Determine the (X, Y) coordinate at the center of the cell enclosing the given text.  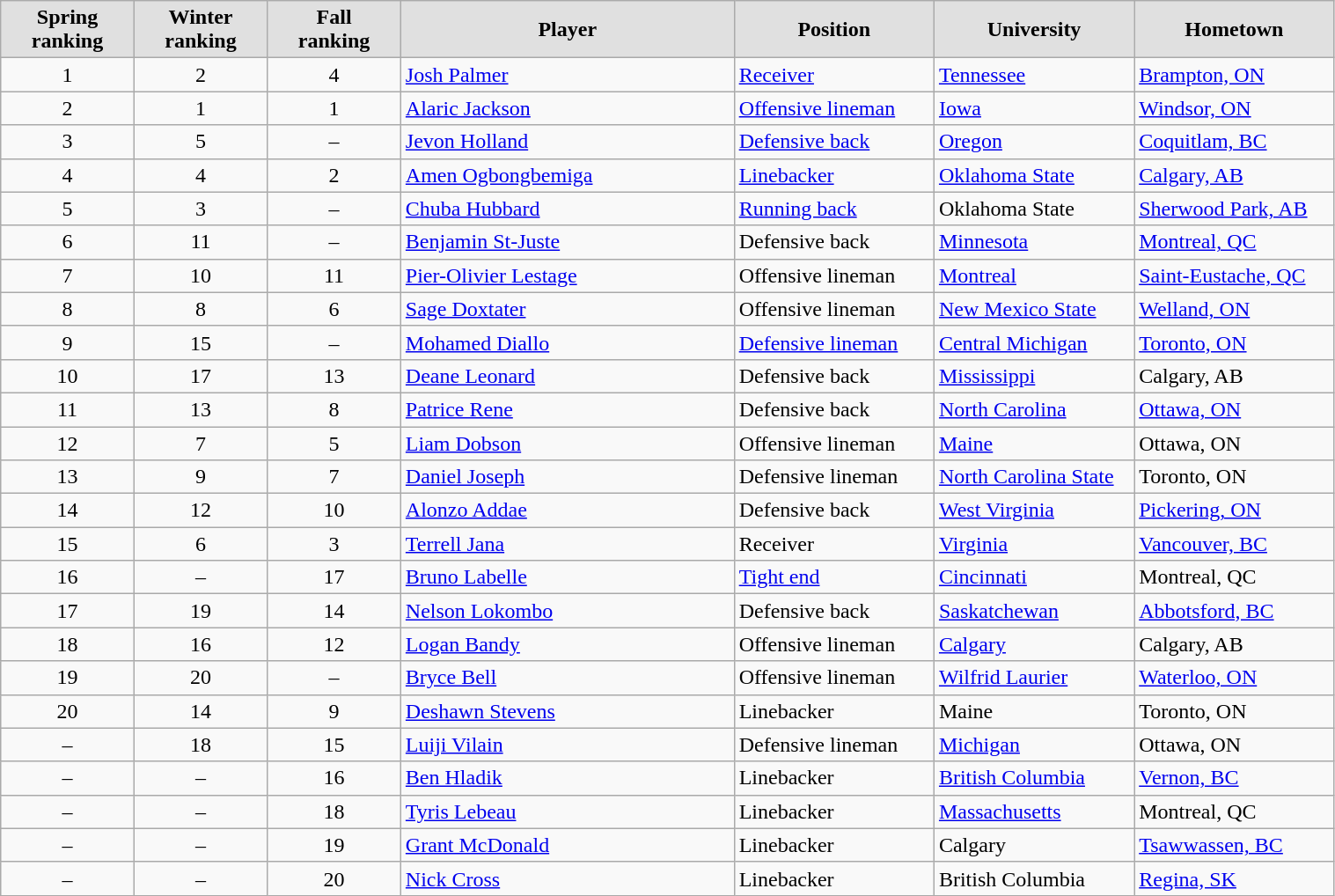
Waterloo, ON (1234, 678)
Player (567, 30)
New Mexico State (1033, 309)
Central Michigan (1033, 342)
Position (834, 30)
Josh Palmer (567, 75)
Sherwood Park, AB (1234, 209)
Saskatchewan (1033, 611)
Wilfrid Laurier (1033, 678)
Bruno Labelle (567, 577)
Grant McDonald (567, 845)
Iowa (1033, 108)
Jevon Holland (567, 142)
Luiji Vilain (567, 745)
Terrell Jana (567, 544)
Vancouver, BC (1234, 544)
Virginia (1033, 544)
Oregon (1033, 142)
Amen Ogbongbemiga (567, 175)
Windsor, ON (1234, 108)
Ben Hladik (567, 778)
Fallranking (334, 30)
Regina, SK (1234, 878)
Winterranking (201, 30)
Alonzo Addae (567, 510)
Running back (834, 209)
University (1033, 30)
Michigan (1033, 745)
Nick Cross (567, 878)
West Virginia (1033, 510)
Vernon, BC (1234, 778)
Saint-Eustache, QC (1234, 275)
Tyris Lebeau (567, 812)
Benjamin St-Juste (567, 242)
Alaric Jackson (567, 108)
Pier-Olivier Lestage (567, 275)
North Carolina (1033, 409)
North Carolina State (1033, 477)
Springranking (68, 30)
Tight end (834, 577)
Abbotsford, BC (1234, 611)
Liam Dobson (567, 443)
Mohamed Diallo (567, 342)
Mississippi (1033, 376)
Welland, ON (1234, 309)
Tennessee (1033, 75)
Coquitlam, BC (1234, 142)
Daniel Joseph (567, 477)
Logan Bandy (567, 644)
Cincinnati (1033, 577)
Tsawwassen, BC (1234, 845)
Pickering, ON (1234, 510)
Patrice Rene (567, 409)
Montreal (1033, 275)
Deane Leonard (567, 376)
Deshawn Stevens (567, 711)
Minnesota (1033, 242)
Hometown (1234, 30)
Nelson Lokombo (567, 611)
Sage Doxtater (567, 309)
Bryce Bell (567, 678)
Chuba Hubbard (567, 209)
Massachusetts (1033, 812)
Brampton, ON (1234, 75)
